Determine the [x, y] coordinate at the center of the cell enclosing the given text.  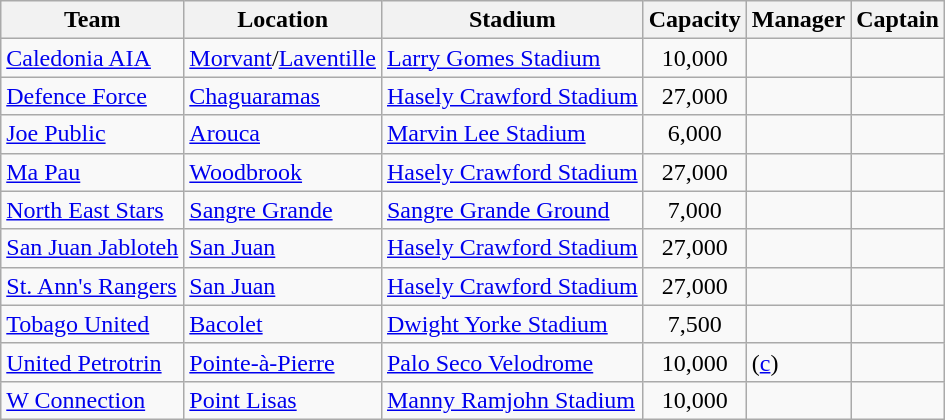
Point Lisas [283, 400]
Arouca [283, 134]
Sangre Grande [283, 210]
United Petrotrin [92, 362]
7,000 [694, 210]
Marvin Lee Stadium [512, 134]
Bacolet [283, 324]
St. Ann's Rangers [92, 286]
Defence Force [92, 96]
Ma Pau [92, 172]
Tobago United [92, 324]
Woodbrook [283, 172]
Capacity [694, 20]
W Connection [92, 400]
Morvant/Laventille [283, 58]
(c) [798, 362]
Pointe-à-Pierre [283, 362]
Joe Public [92, 134]
6,000 [694, 134]
Sangre Grande Ground [512, 210]
Larry Gomes Stadium [512, 58]
Dwight Yorke Stadium [512, 324]
Manager [798, 20]
Stadium [512, 20]
Palo Seco Velodrome [512, 362]
San Juan Jabloteh [92, 248]
Manny Ramjohn Stadium [512, 400]
Captain [898, 20]
Caledonia AIA [92, 58]
North East Stars [92, 210]
Location [283, 20]
Team [92, 20]
Chaguaramas [283, 96]
7,500 [694, 324]
